Provide the (x, y) coordinate of the cell's center where the given text is located.  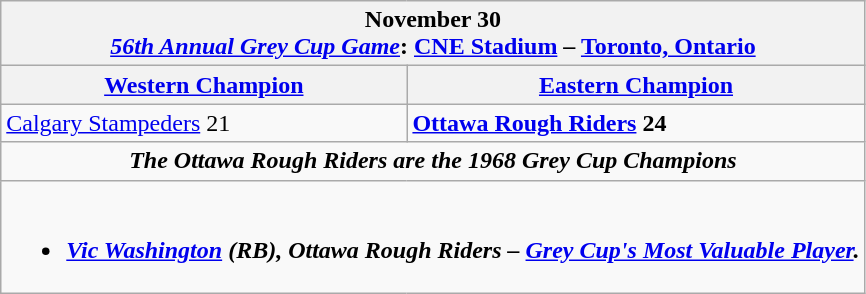
Calgary Stampeders 21 (204, 123)
November 3056th Annual Grey Cup Game: CNE Stadium – Toronto, Ontario (433, 34)
Eastern Champion (636, 85)
Ottawa Rough Riders 24 (636, 123)
The Ottawa Rough Riders are the 1968 Grey Cup Champions (433, 161)
Vic Washington (RB), Ottawa Rough Riders – Grey Cup's Most Valuable Player. (433, 236)
Western Champion (204, 85)
